Determine the [X, Y] coordinate at the center of the cell enclosing the given text.  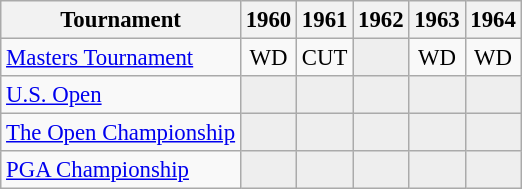
1960 [268, 20]
PGA Championship [121, 170]
Masters Tournament [121, 58]
1963 [437, 20]
U.S. Open [121, 95]
1964 [493, 20]
Tournament [121, 20]
1962 [381, 20]
CUT [325, 58]
1961 [325, 20]
The Open Championship [121, 133]
